For the text-containing cell, return its midpoint in [x, y] coordinate format. 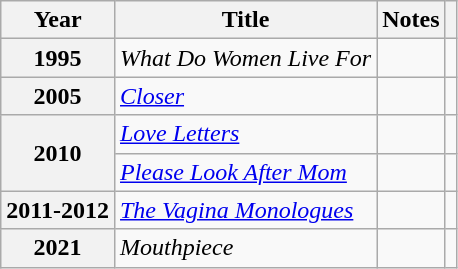
Love Letters [245, 134]
2021 [58, 248]
1995 [58, 58]
2010 [58, 153]
Closer [245, 96]
What Do Women Live For [245, 58]
Mouthpiece [245, 248]
Year [58, 20]
2005 [58, 96]
2011-2012 [58, 210]
Title [245, 20]
Please Look After Mom [245, 172]
Notes [411, 20]
The Vagina Monologues [245, 210]
